For the text-containing cell, return its midpoint in [x, y] coordinate format. 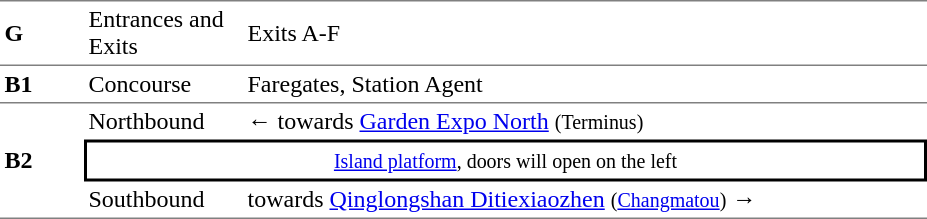
Entrances and Exits [164, 32]
Faregates, Station Agent [585, 84]
Island platform, doors will open on the left [506, 161]
Exits A-F [585, 32]
G [42, 32]
Northbound [164, 122]
B1 [42, 84]
← towards Garden Expo North (Terminus) [585, 122]
Concourse [164, 84]
